Scan for the cell matching the given text and deliver its [x, y] coordinate at center. 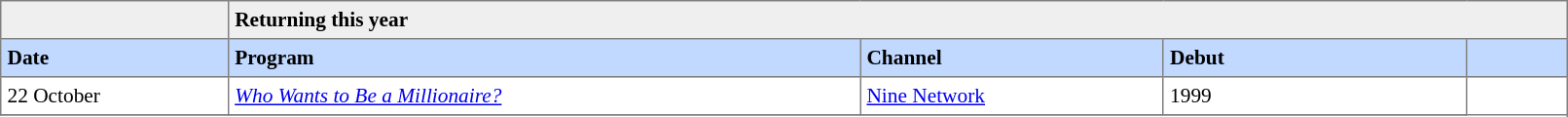
Who Wants to Be a Millionaire? [543, 96]
Debut [1315, 58]
Program [543, 58]
Returning this year [897, 19]
Channel [1012, 58]
1999 [1315, 96]
22 October [115, 96]
Nine Network [1012, 96]
Date [115, 58]
